Detect which cell encompasses the target text, then output its (x, y) center coordinate. 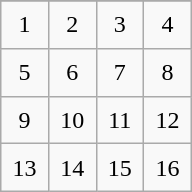
16 (168, 168)
5 (25, 72)
4 (168, 25)
11 (120, 120)
14 (72, 168)
10 (72, 120)
1 (25, 25)
6 (72, 72)
13 (25, 168)
7 (120, 72)
2 (72, 25)
9 (25, 120)
3 (120, 25)
12 (168, 120)
15 (120, 168)
8 (168, 72)
